Determine the [X, Y] coordinate at the center of the cell enclosing the given text.  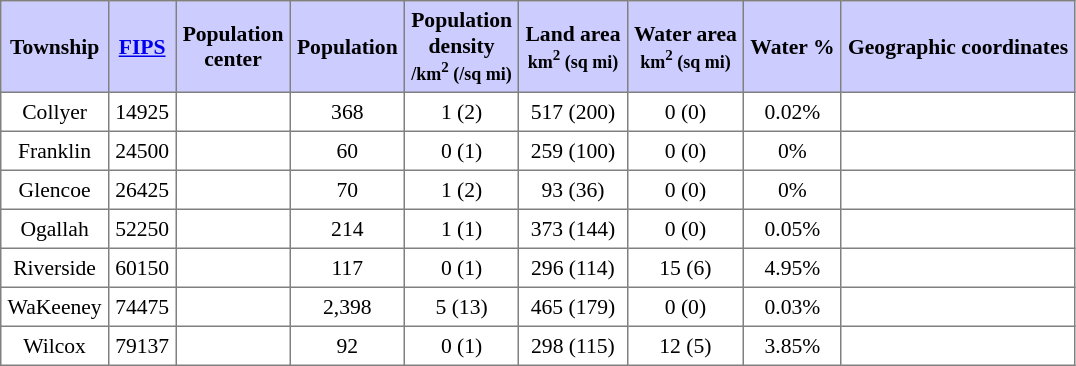
298 (115) [573, 346]
14925 [142, 112]
368 [347, 112]
15 (6) [685, 268]
5 (13) [461, 306]
0.05% [793, 228]
79137 [142, 346]
Land areakm2 (sq mi) [573, 47]
465 (179) [573, 306]
70 [347, 190]
93 (36) [573, 190]
60150 [142, 268]
26425 [142, 190]
373 (144) [573, 228]
1 (1) [461, 228]
Riverside [55, 268]
Glencoe [55, 190]
Water % [793, 47]
0.02% [793, 112]
Ogallah [55, 228]
92 [347, 346]
Collyer [55, 112]
Population [347, 47]
WaKeeney [55, 306]
Populationcenter [233, 47]
517 (200) [573, 112]
4.95% [793, 268]
60 [347, 150]
117 [347, 268]
12 (5) [685, 346]
24500 [142, 150]
Franklin [55, 150]
Township [55, 47]
296 (114) [573, 268]
Wilcox [55, 346]
FIPS [142, 47]
Populationdensity/km2 (/sq mi) [461, 47]
2,398 [347, 306]
3.85% [793, 346]
Water areakm2 (sq mi) [685, 47]
0.03% [793, 306]
52250 [142, 228]
Geographic coordinates [958, 47]
74475 [142, 306]
214 [347, 228]
259 (100) [573, 150]
